Find where the given text appears and provide that cell's center as (X, Y) coordinate. 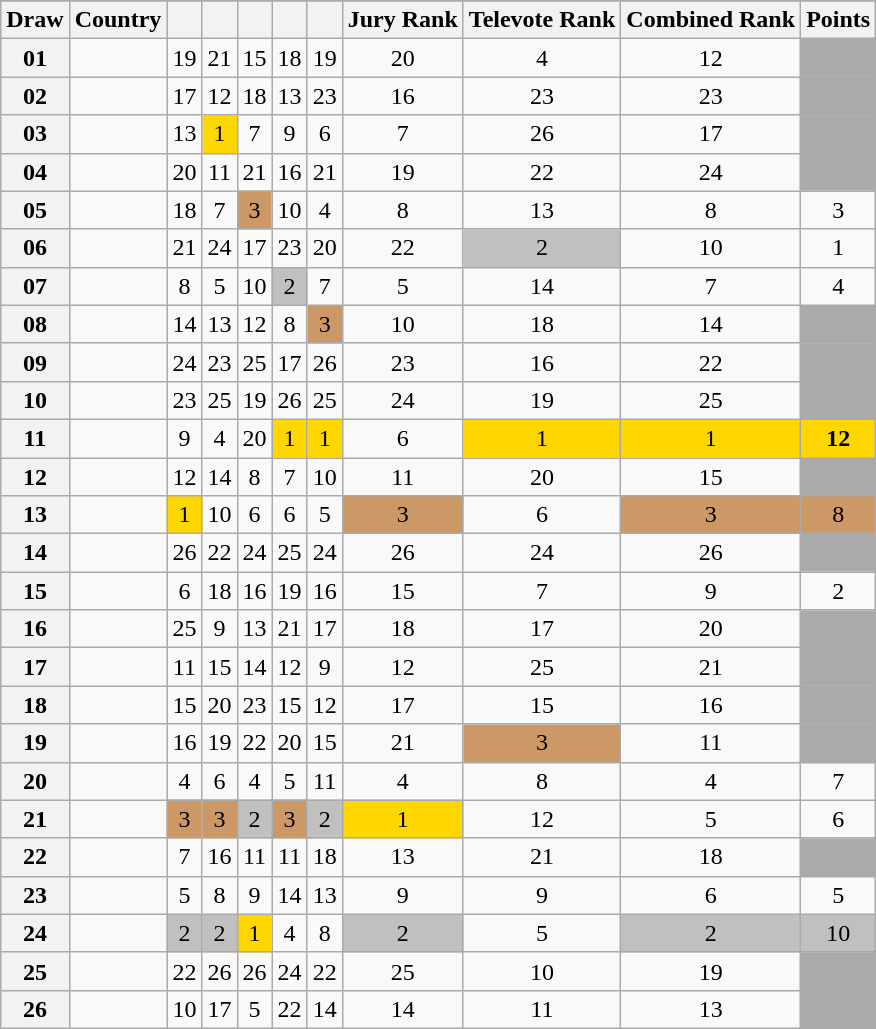
02 (35, 96)
03 (35, 134)
05 (35, 210)
09 (35, 362)
Points (838, 20)
08 (35, 324)
Draw (35, 20)
04 (35, 172)
Combined Rank (711, 20)
07 (35, 286)
06 (35, 248)
01 (35, 58)
Jury Rank (402, 20)
Televote Rank (542, 20)
Country (118, 20)
